Scan for the cell matching the given text and deliver its (x, y) coordinate at center. 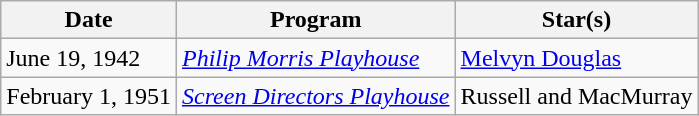
Philip Morris Playhouse (316, 58)
June 19, 1942 (89, 58)
Star(s) (576, 20)
Russell and MacMurray (576, 96)
February 1, 1951 (89, 96)
Screen Directors Playhouse (316, 96)
Melvyn Douglas (576, 58)
Date (89, 20)
Program (316, 20)
